Extract the (x, y) coordinate from the center of the cell holding the provided text.  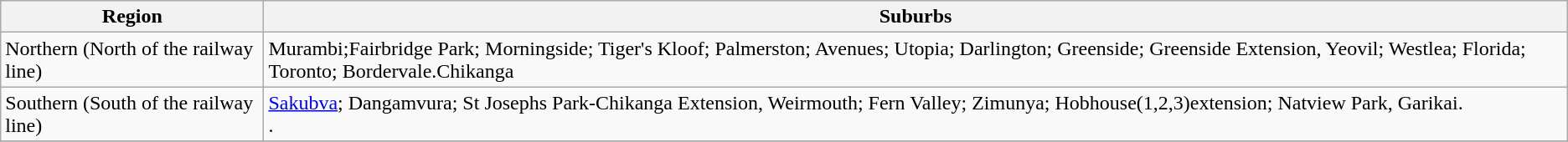
Southern (South of the railway line) (132, 114)
Region (132, 17)
Suburbs (916, 17)
Northern (North of the railway line) (132, 60)
Sakubva; Dangamvura; St Josephs Park-Chikanga Extension, Weirmouth; Fern Valley; Zimunya; Hobhouse(1,2,3)extension; Natview Park, Garikai.. (916, 114)
